Return (X, Y) of the center of cell containing provided text 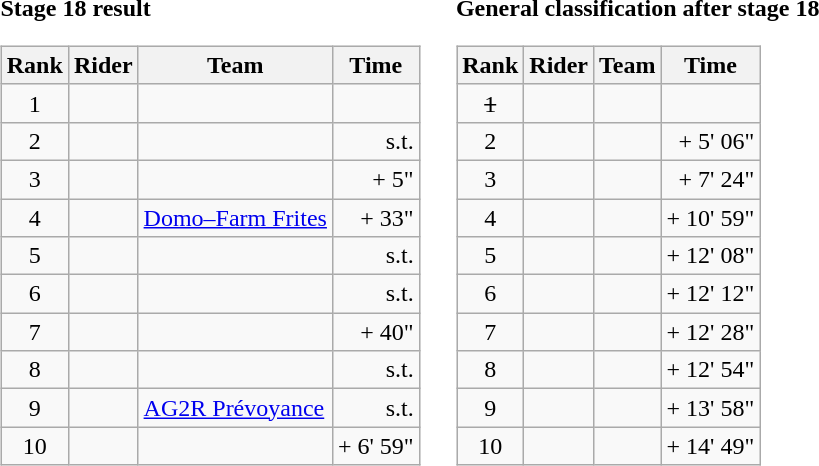
+ 13' 58" (710, 408)
+ 33" (376, 217)
+ 7' 24" (710, 179)
Domo–Farm Frites (235, 217)
+ 12' 12" (710, 294)
+ 6' 59" (376, 446)
+ 12' 08" (710, 256)
AG2R Prévoyance (235, 408)
+ 12' 54" (710, 370)
+ 40" (376, 332)
+ 14' 49" (710, 446)
+ 5" (376, 179)
+ 12' 28" (710, 332)
+ 10' 59" (710, 217)
+ 5' 06" (710, 141)
